Search for the cell housing the specified text and yield its [X, Y] center coordinate. 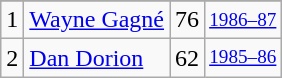
76 [188, 20]
62 [188, 58]
Dan Dorion [97, 58]
1 [12, 20]
Wayne Gagné [97, 20]
1986–87 [243, 20]
2 [12, 58]
1985–86 [243, 58]
